Return the (x, y) coordinate for the center point of the cell that contains the specified text.  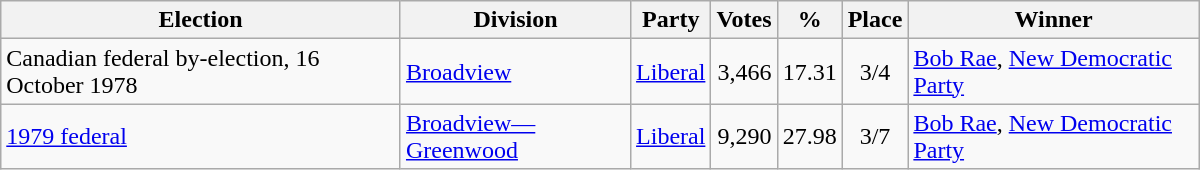
3/7 (875, 136)
Canadian federal by-election, 16 October 1978 (201, 72)
Winner (1054, 20)
1979 federal (201, 136)
Division (515, 20)
Party (671, 20)
% (810, 20)
Votes (744, 20)
Broadview (515, 72)
9,290 (744, 136)
Place (875, 20)
Election (201, 20)
17.31 (810, 72)
Broadview—Greenwood (515, 136)
3,466 (744, 72)
27.98 (810, 136)
3/4 (875, 72)
